Return (X, Y) of the center of cell containing provided text 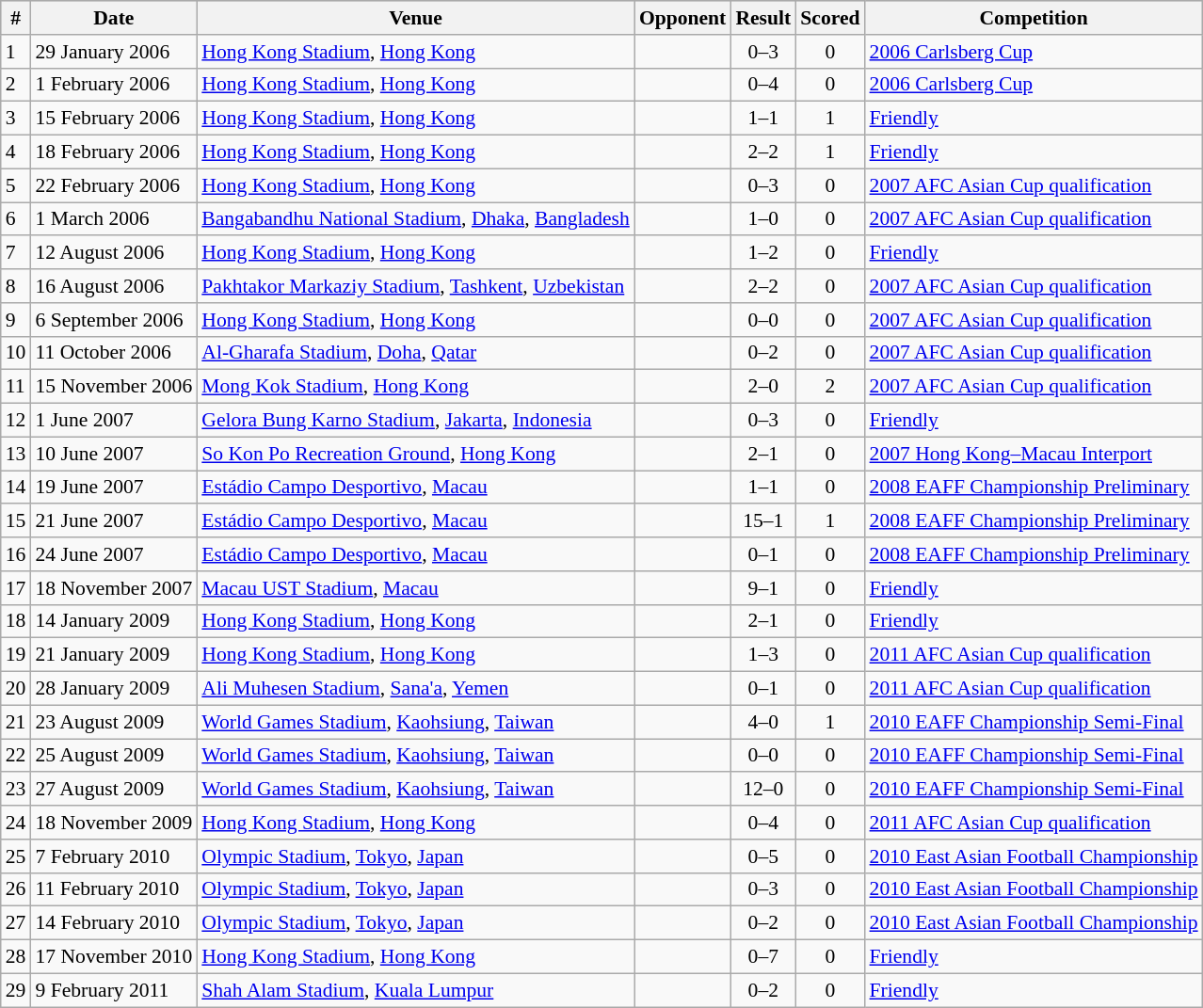
6 September 2006 (113, 320)
9 (16, 320)
10 (16, 353)
7 (16, 253)
Date (113, 18)
4 (16, 152)
28 January 2009 (113, 689)
0–7 (762, 957)
26 (16, 889)
15 November 2006 (113, 387)
1 February 2006 (113, 85)
12 August 2006 (113, 253)
11 October 2006 (113, 353)
3 (16, 119)
29 (16, 990)
13 (16, 454)
27 (16, 923)
23 August 2009 (113, 722)
17 (16, 588)
21 June 2007 (113, 521)
Competition (1034, 18)
5 (16, 185)
8 (16, 286)
Scored (830, 18)
14 February 2010 (113, 923)
2–0 (762, 387)
21 (16, 722)
1 June 2007 (113, 421)
22 February 2006 (113, 185)
11 (16, 387)
Mong Kok Stadium, Hong Kong (416, 387)
22 (16, 756)
6 (16, 219)
23 (16, 790)
19 (16, 655)
16 August 2006 (113, 286)
18 November 2009 (113, 823)
25 (16, 856)
29 January 2006 (113, 52)
16 (16, 554)
12 (16, 421)
9–1 (762, 588)
Al-Gharafa Stadium, Doha, Qatar (416, 353)
18 November 2007 (113, 588)
4–0 (762, 722)
10 June 2007 (113, 454)
17 November 2010 (113, 957)
24 (16, 823)
Ali Muhesen Stadium, Sana'a, Yemen (416, 689)
So Kon Po Recreation Ground, Hong Kong (416, 454)
18 February 2006 (113, 152)
28 (16, 957)
14 January 2009 (113, 621)
15 (16, 521)
Bangabandhu National Stadium, Dhaka, Bangladesh (416, 219)
7 February 2010 (113, 856)
11 February 2010 (113, 889)
1–3 (762, 655)
2007 Hong Kong–Macau Interport (1034, 454)
Gelora Bung Karno Stadium, Jakarta, Indonesia (416, 421)
Macau UST Stadium, Macau (416, 588)
25 August 2009 (113, 756)
9 February 2011 (113, 990)
27 August 2009 (113, 790)
15 February 2006 (113, 119)
18 (16, 621)
21 January 2009 (113, 655)
19 June 2007 (113, 488)
24 June 2007 (113, 554)
Venue (416, 18)
15–1 (762, 521)
20 (16, 689)
14 (16, 488)
1 March 2006 (113, 219)
1–2 (762, 253)
Shah Alam Stadium, Kuala Lumpur (416, 990)
12–0 (762, 790)
Pakhtakor Markaziy Stadium, Tashkent, Uzbekistan (416, 286)
# (16, 18)
1–0 (762, 219)
0–5 (762, 856)
Opponent (683, 18)
Result (762, 18)
